Scan for the cell matching the given text and deliver its (x, y) coordinate at center. 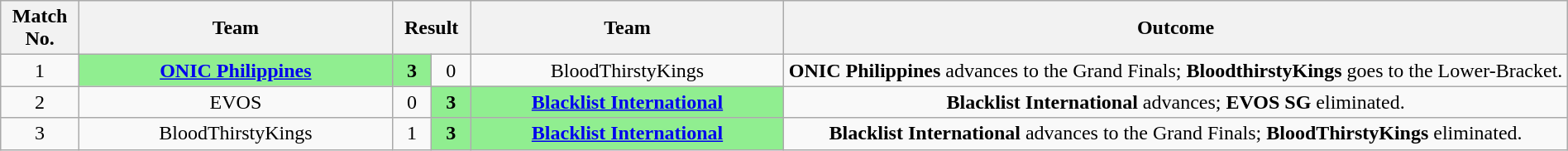
EVOS (235, 102)
Match No. (40, 28)
2 (40, 102)
ONIC Philippines advances to the Grand Finals; BloodthirstyKings goes to the Lower-Bracket. (1176, 71)
ONIC Philippines (235, 71)
Outcome (1176, 28)
Blacklist International advances to the Grand Finals; BloodThirstyKings eliminated. (1176, 134)
Result (432, 28)
Blacklist International advances; EVOS SG eliminated. (1176, 102)
